For the text-containing cell, return its midpoint in [X, Y] coordinate format. 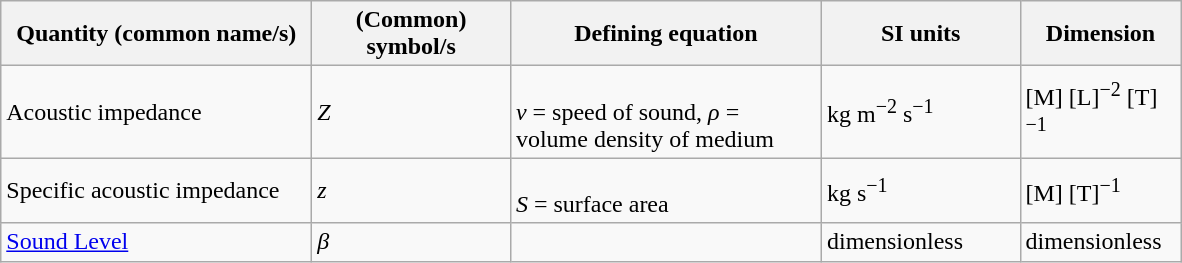
[M] [L]−2 [T]−1 [1100, 112]
kg m−2 s−1 [920, 112]
(Common) symbol/s [412, 34]
β [412, 242]
v = speed of sound, ρ = volume density of medium [666, 112]
Acoustic impedance [156, 112]
SI units [920, 34]
Specific acoustic impedance [156, 190]
Z [412, 112]
Dimension [1100, 34]
S = surface area [666, 190]
z [412, 190]
Defining equation [666, 34]
Sound Level [156, 242]
kg s−1 [920, 190]
Quantity (common name/s) [156, 34]
[M] [T]−1 [1100, 190]
